For the text-containing cell, return its midpoint in (x, y) coordinate format. 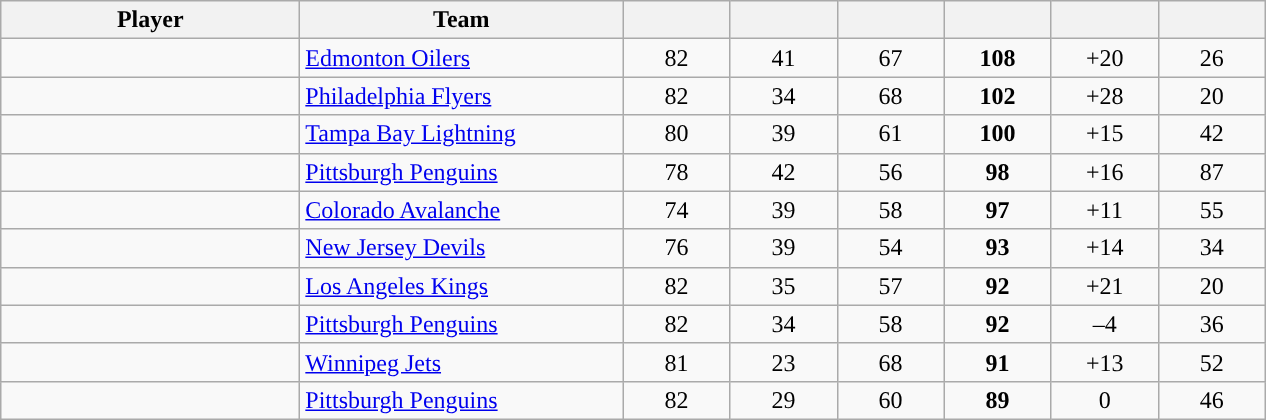
+28 (1104, 96)
+21 (1104, 286)
102 (998, 96)
Tampa Bay Lightning (462, 134)
0 (1104, 400)
+16 (1104, 172)
+20 (1104, 58)
76 (676, 248)
New Jersey Devils (462, 248)
23 (784, 362)
60 (890, 400)
100 (998, 134)
Player (150, 20)
+15 (1104, 134)
Edmonton Oilers (462, 58)
Colorado Avalanche (462, 210)
61 (890, 134)
74 (676, 210)
93 (998, 248)
55 (1212, 210)
78 (676, 172)
36 (1212, 324)
67 (890, 58)
98 (998, 172)
Team (462, 20)
+13 (1104, 362)
–4 (1104, 324)
29 (784, 400)
81 (676, 362)
+11 (1104, 210)
35 (784, 286)
41 (784, 58)
89 (998, 400)
+14 (1104, 248)
87 (1212, 172)
26 (1212, 58)
54 (890, 248)
108 (998, 58)
80 (676, 134)
97 (998, 210)
Winnipeg Jets (462, 362)
46 (1212, 400)
57 (890, 286)
Los Angeles Kings (462, 286)
91 (998, 362)
Philadelphia Flyers (462, 96)
52 (1212, 362)
56 (890, 172)
